Capture the cell that displays the provided text and extract its (X, Y) central coordinate. 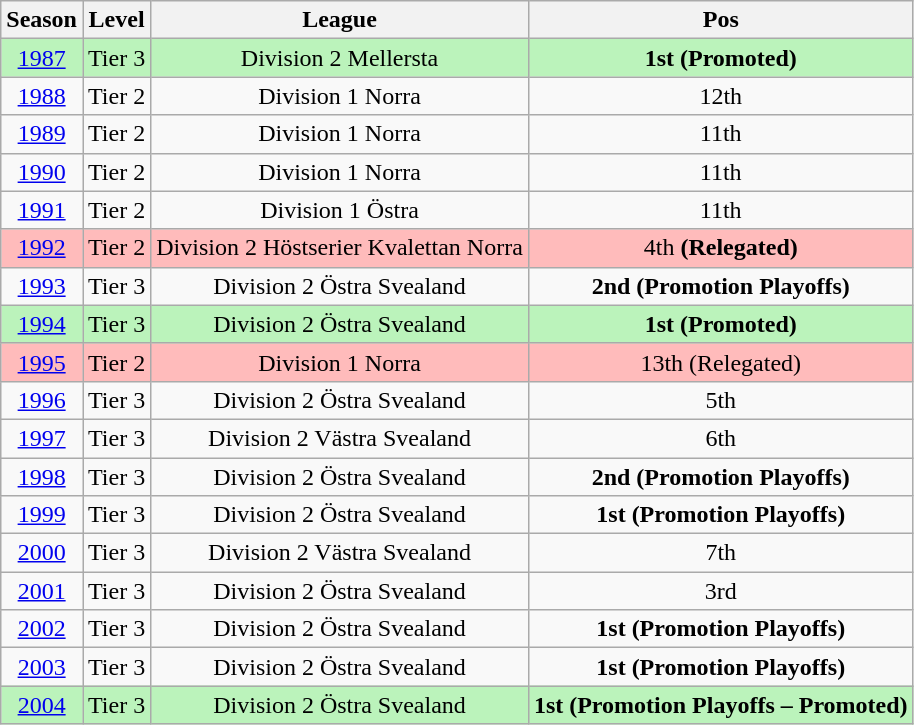
Division 2 Mellersta (340, 58)
1991 (42, 210)
12th (720, 96)
13th (Relegated) (720, 362)
1992 (42, 248)
1995 (42, 362)
1999 (42, 515)
2003 (42, 667)
1997 (42, 438)
1990 (42, 172)
3rd (720, 591)
5th (720, 400)
1993 (42, 286)
2000 (42, 553)
Division 1 Östra (340, 210)
1987 (42, 58)
1st (Promotion Playoffs – Promoted) (720, 705)
1994 (42, 324)
4th (Relegated) (720, 248)
League (340, 20)
1996 (42, 400)
1988 (42, 96)
6th (720, 438)
1998 (42, 477)
1989 (42, 134)
7th (720, 553)
Division 2 Höstserier Kvalettan Norra (340, 248)
2002 (42, 629)
Season (42, 20)
Level (116, 20)
2001 (42, 591)
2004 (42, 705)
Pos (720, 20)
